Identify which cell holds the provided text, then report its [x, y] central coordinate. 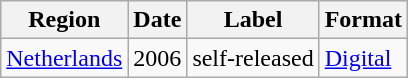
2006 [158, 58]
Digital [363, 58]
Region [64, 20]
self-released [253, 58]
Format [363, 20]
Label [253, 20]
Date [158, 20]
Netherlands [64, 58]
